Scan for the cell matching the given text and deliver its [x, y] coordinate at center. 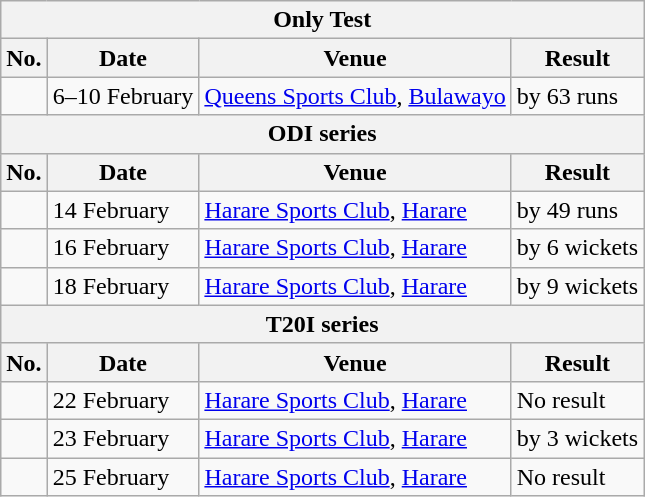
Only Test [322, 20]
14 February [123, 210]
by 6 wickets [577, 248]
Queens Sports Club, Bulawayo [355, 96]
by 63 runs [577, 96]
18 February [123, 286]
by 3 wickets [577, 438]
25 February [123, 477]
by 9 wickets [577, 286]
6–10 February [123, 96]
ODI series [322, 134]
22 February [123, 400]
16 February [123, 248]
T20I series [322, 324]
by 49 runs [577, 210]
23 February [123, 438]
